Output the [X, Y] coordinate of the center of the cell containing the given text.  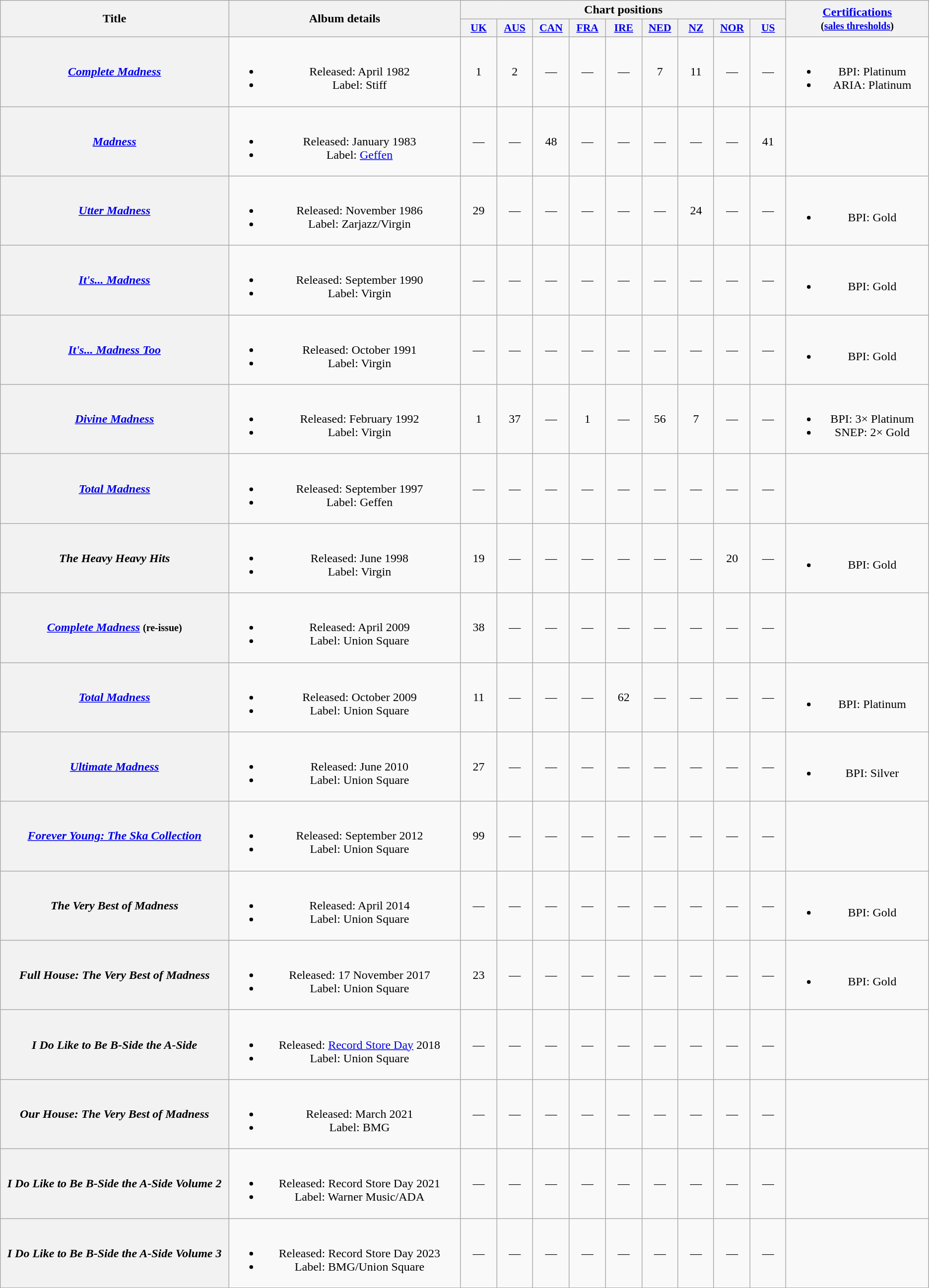
The Heavy Heavy Hits [115, 558]
Released: April 2014Label: Union Square [345, 905]
20 [732, 558]
Complete Madness [115, 71]
Chart positions [623, 10]
Released: June 2010Label: Union Square [345, 767]
It's... Madness Too [115, 350]
41 [768, 141]
Released: January 1983Label: Geffen [345, 141]
Released: April 1982Label: Stiff [345, 71]
I Do Like to Be B-Side the A-Side Volume 2 [115, 1183]
It's... Madness [115, 280]
48 [551, 141]
BPI: 3× PlatinumSNEP: 2× Gold [858, 419]
27 [478, 767]
AUS [515, 28]
Album details [345, 19]
I Do Like to Be B-Side the A-Side [115, 1044]
Released: October 2009Label: Union Square [345, 697]
The Very Best of Madness [115, 905]
Released: Record Store Day 2021Label: Warner Music/ADA [345, 1183]
Certifications(sales thresholds) [858, 19]
19 [478, 558]
Released: Record Store Day 2018Label: Union Square [345, 1044]
US [768, 28]
NED [660, 28]
Full House: The Very Best of Madness [115, 975]
Ultimate Madness [115, 767]
Released: October 1991Label: Virgin [345, 350]
CAN [551, 28]
Forever Young: The Ska Collection [115, 836]
38 [478, 628]
Released: April 2009Label: Union Square [345, 628]
FRA [588, 28]
NZ [696, 28]
Released: September 2012Label: Union Square [345, 836]
UK [478, 28]
Title [115, 19]
2 [515, 71]
Released: June 1998Label: Virgin [345, 558]
Released: Record Store Day 2023Label: BMG/Union Square [345, 1253]
Released: September 1990Label: Virgin [345, 280]
Our House: The Very Best of Madness [115, 1114]
29 [478, 211]
23 [478, 975]
24 [696, 211]
Released: March 2021Label: BMG [345, 1114]
99 [478, 836]
I Do Like to Be B-Side the A-Side Volume 3 [115, 1253]
Released: February 1992Label: Virgin [345, 419]
Madness [115, 141]
Released: 17 November 2017Label: Union Square [345, 975]
NOR [732, 28]
Released: September 1997Label: Geffen [345, 489]
62 [623, 697]
Utter Madness [115, 211]
BPI: Silver [858, 767]
BPI: Platinum [858, 697]
Complete Madness (re-issue) [115, 628]
IRE [623, 28]
Divine Madness [115, 419]
37 [515, 419]
BPI: PlatinumARIA: Platinum [858, 71]
Released: November 1986Label: Zarjazz/Virgin [345, 211]
56 [660, 419]
